For the text-containing cell, return its midpoint in (X, Y) coordinate format. 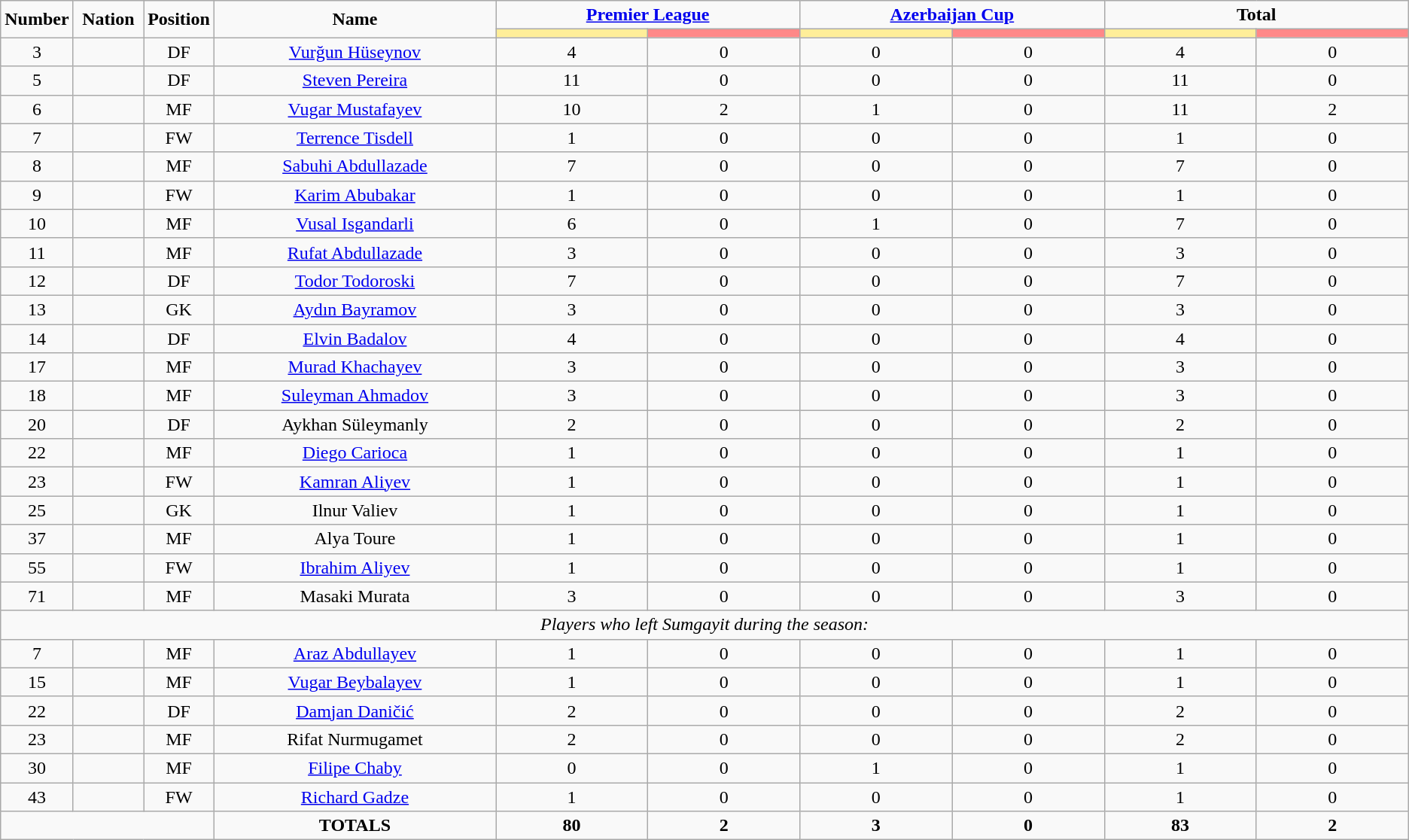
Karim Abubakar (355, 195)
Position (179, 20)
Sabuhi Abdullazade (355, 166)
Aydın Bayramov (355, 309)
TOTALS (355, 826)
55 (37, 568)
Vugar Mustafayev (355, 109)
Araz Abdullayev (355, 653)
Murad Khachayev (355, 367)
Name (355, 20)
Rufat Abdullazade (355, 252)
Total (1256, 15)
Vugar Beybalayev (355, 682)
43 (37, 797)
Suleyman Ahmadov (355, 396)
Azerbaijan Cup (952, 15)
Nation (108, 20)
18 (37, 396)
17 (37, 367)
Diego Carioca (355, 453)
Elvin Badalov (355, 338)
25 (37, 510)
Steven Pereira (355, 81)
15 (37, 682)
Todor Todoroski (355, 281)
13 (37, 309)
Filipe Chaby (355, 768)
12 (37, 281)
5 (37, 81)
Premier League (647, 15)
Masaki Murata (355, 596)
Ilnur Valiev (355, 510)
71 (37, 596)
80 (571, 826)
14 (37, 338)
Alya Toure (355, 539)
Ibrahim Aliyev (355, 568)
Number (37, 20)
Kamran Aliyev (355, 482)
30 (37, 768)
Rifat Nurmugamet (355, 739)
9 (37, 195)
Damjan Daničić (355, 711)
Aykhan Süleymanly (355, 425)
20 (37, 425)
Terrence Tisdell (355, 138)
8 (37, 166)
83 (1180, 826)
Vusal Isgandarli (355, 224)
Players who left Sumgayit during the season: (704, 625)
Richard Gadze (355, 797)
Vurğun Hüseynov (355, 52)
37 (37, 539)
